Scan for the cell matching the given text and deliver its (x, y) coordinate at center. 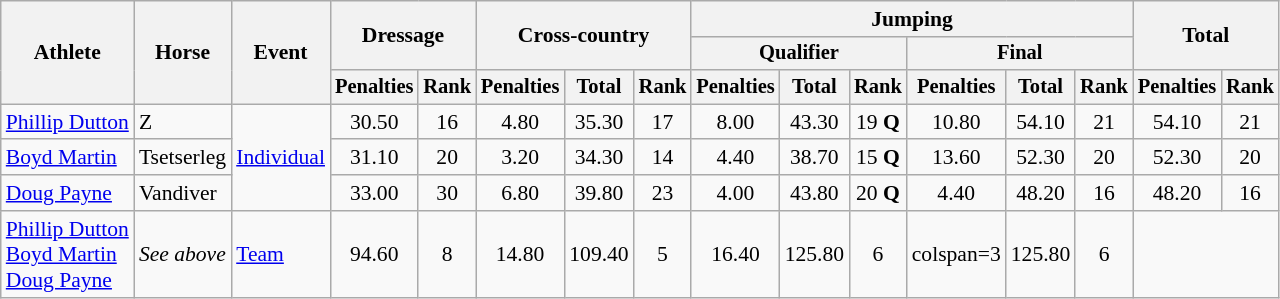
43.30 (814, 122)
23 (663, 193)
Z (182, 122)
Horse (182, 52)
Tsetserleg (182, 158)
5 (663, 254)
10.80 (956, 122)
14.80 (520, 254)
6.80 (520, 193)
Event (280, 52)
colspan=3 (956, 254)
8 (447, 254)
16.40 (735, 254)
Final (1020, 54)
See above (182, 254)
31.10 (374, 158)
Phillip DuttonBoyd MartinDoug Payne (68, 254)
35.30 (598, 122)
14 (663, 158)
34.30 (598, 158)
Vandiver (182, 193)
3.20 (520, 158)
Qualifier (798, 54)
39.80 (598, 193)
Athlete (68, 52)
4.80 (520, 122)
Individual (280, 158)
19 Q (878, 122)
33.00 (374, 193)
Boyd Martin (68, 158)
38.70 (814, 158)
4.00 (735, 193)
20 Q (878, 193)
13.60 (956, 158)
94.60 (374, 254)
43.80 (814, 193)
30.50 (374, 122)
15 Q (878, 158)
Cross-country (584, 36)
17 (663, 122)
Team (280, 254)
Jumping (912, 19)
8.00 (735, 122)
30 (447, 193)
109.40 (598, 254)
Doug Payne (68, 193)
Phillip Dutton (68, 122)
Dressage (403, 36)
